Determine the [X, Y] coordinate at the center of the cell enclosing the given text.  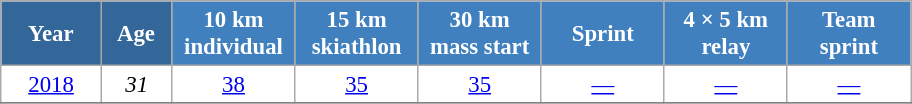
15 km skiathlon [356, 34]
2018 [52, 85]
30 km mass start [480, 34]
Sprint [602, 34]
Team sprint [848, 34]
4 × 5 km relay [726, 34]
10 km individual [234, 34]
38 [234, 85]
Year [52, 34]
Age [136, 34]
31 [136, 85]
